Return [x, y] of the center of cell containing provided text 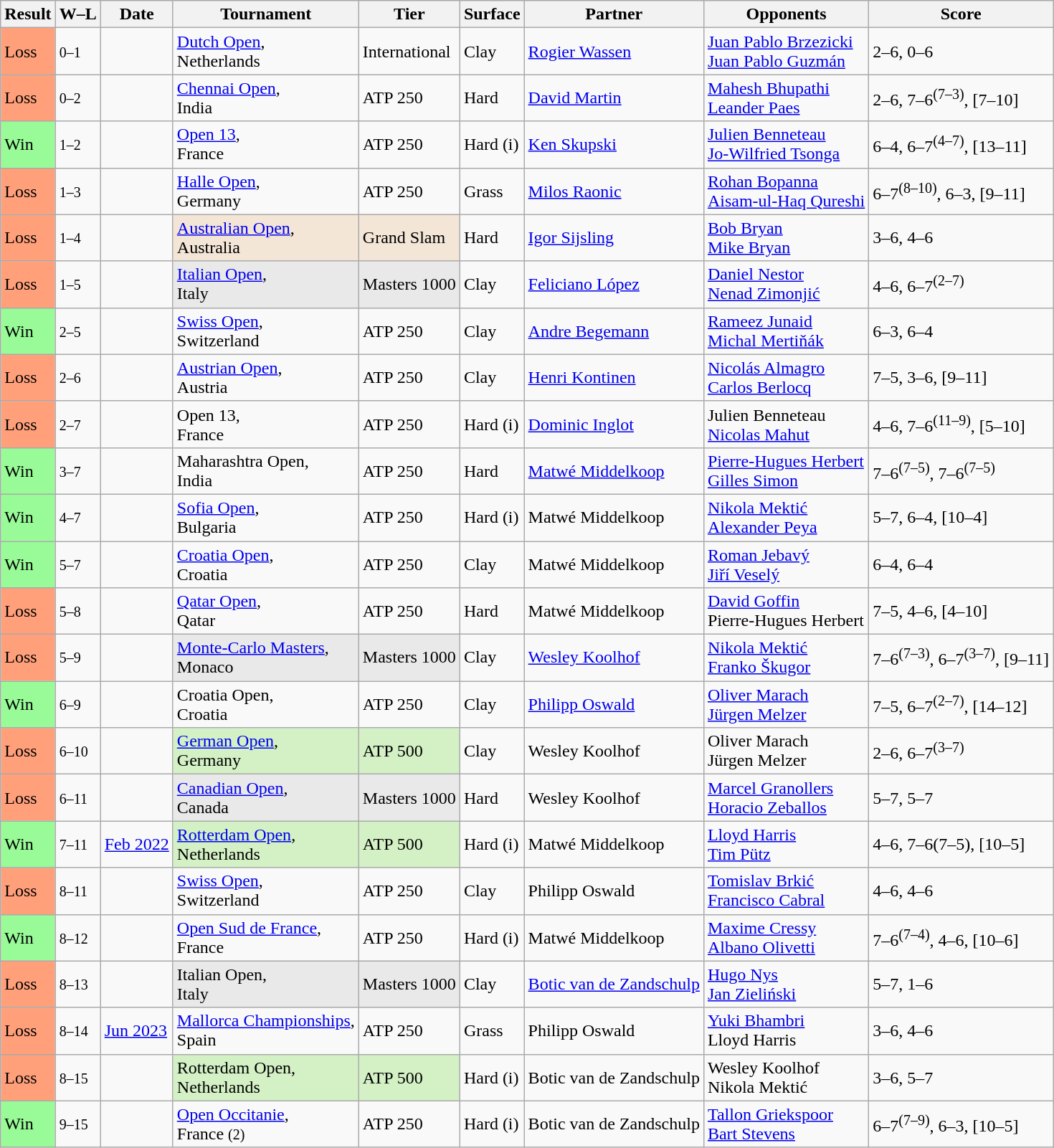
Opponents [786, 14]
6–10 [77, 751]
Maharashtra Open, India [265, 470]
Tournament [265, 14]
Julien Benneteau Jo-Wilfried Tsonga [786, 145]
4–6, 6–7(2–7) [961, 284]
Sofia Open, Bulgaria [265, 518]
8–12 [77, 938]
David Martin [614, 98]
Qatar Open, Qatar [265, 611]
6–3, 6–4 [961, 331]
Lloyd Harris Tim Pütz [786, 845]
7–5, 4–6, [4–10] [961, 611]
Daniel Nestor Nenad Zimonjić [786, 284]
Milos Raonic [614, 191]
Dutch Open, Netherlands [265, 52]
2–6, 6–7(3–7) [961, 751]
1–4 [77, 238]
Partner [614, 14]
Jun 2023 [136, 1031]
Nicolás Almagro Carlos Berlocq [786, 377]
6–4, 6–4 [961, 564]
Tallon Griekspoor Bart Stevens [786, 1124]
Rameez Junaid Michal Mertiňák [786, 331]
Austrian Open, Austria [265, 377]
5–7, 6–4, [10–4] [961, 518]
6–11 [77, 797]
Australian Open, Australia [265, 238]
8–15 [77, 1077]
8–11 [77, 891]
Feb 2022 [136, 845]
Juan Pablo Brzezicki Juan Pablo Guzmán [786, 52]
Wesley Koolhof Nikola Mektić [786, 1077]
1–5 [77, 284]
Tomislav Brkić Francisco Cabral [786, 891]
German Open, Germany [265, 751]
2–7 [77, 424]
1–3 [77, 191]
4–7 [77, 518]
Maxime Cressy Albano Olivetti [786, 938]
Marcel Granollers Horacio Zeballos [786, 797]
Open Occitanie, France (2) [265, 1124]
International [409, 52]
Open Sud de France, France [265, 938]
Canadian Open, Canada [265, 797]
2–6, 0–6 [961, 52]
Grand Slam [409, 238]
5–9 [77, 658]
Andre Begemann [614, 331]
7–5, 6–7(2–7), [14–12] [961, 704]
Rohan Bopanna Aisam-ul-Haq Qureshi [786, 191]
3–7 [77, 470]
Hugo Nys Jan Zieliński [786, 984]
Result [28, 14]
6–9 [77, 704]
4–6, 4–6 [961, 891]
4–6, 7–6(11–9), [5–10] [961, 424]
Chennai Open, India [265, 98]
7–6(7–4), 4–6, [10–6] [961, 938]
Monte-Carlo Masters, Monaco [265, 658]
W–L [77, 14]
9–15 [77, 1124]
7–6(7–5), 7–6(7–5) [961, 470]
Score [961, 14]
Rogier Wassen [614, 52]
Henri Kontinen [614, 377]
6–7(7–9), 6–3, [10–5] [961, 1124]
5–7 [77, 564]
Nikola Mektić Franko Škugor [786, 658]
5–8 [77, 611]
0–1 [77, 52]
8–13 [77, 984]
Julien Benneteau Nicolas Mahut [786, 424]
Mahesh Bhupathi Leander Paes [786, 98]
7–5, 3–6, [9–11] [961, 377]
3–6, 5–7 [961, 1077]
2–5 [77, 331]
Halle Open, Germany [265, 191]
Bob Bryan Mike Bryan [786, 238]
5–7, 1–6 [961, 984]
Date [136, 14]
Mallorca Championships, Spain [265, 1031]
David Goffin Pierre-Hugues Herbert [786, 611]
Pierre-Hugues Herbert Gilles Simon [786, 470]
Tier [409, 14]
4–6, 7–6(7–5), [10–5] [961, 845]
8–14 [77, 1031]
2–6 [77, 377]
6–7(8–10), 6–3, [9–11] [961, 191]
Dominic Inglot [614, 424]
Ken Skupski [614, 145]
5–7, 5–7 [961, 797]
2–6, 7–6(7–3), [7–10] [961, 98]
Nikola Mektić Alexander Peya [786, 518]
0–2 [77, 98]
1–2 [77, 145]
Yuki Bhambri Lloyd Harris [786, 1031]
7–6(7–3), 6–7(3–7), [9–11] [961, 658]
Igor Sijsling [614, 238]
Feliciano López [614, 284]
6–4, 6–7(4–7), [13–11] [961, 145]
7–11 [77, 845]
Roman Jebavý Jiří Veselý [786, 564]
Surface [492, 14]
